Extract the (x, y) coordinate from the center of the cell holding the provided text.  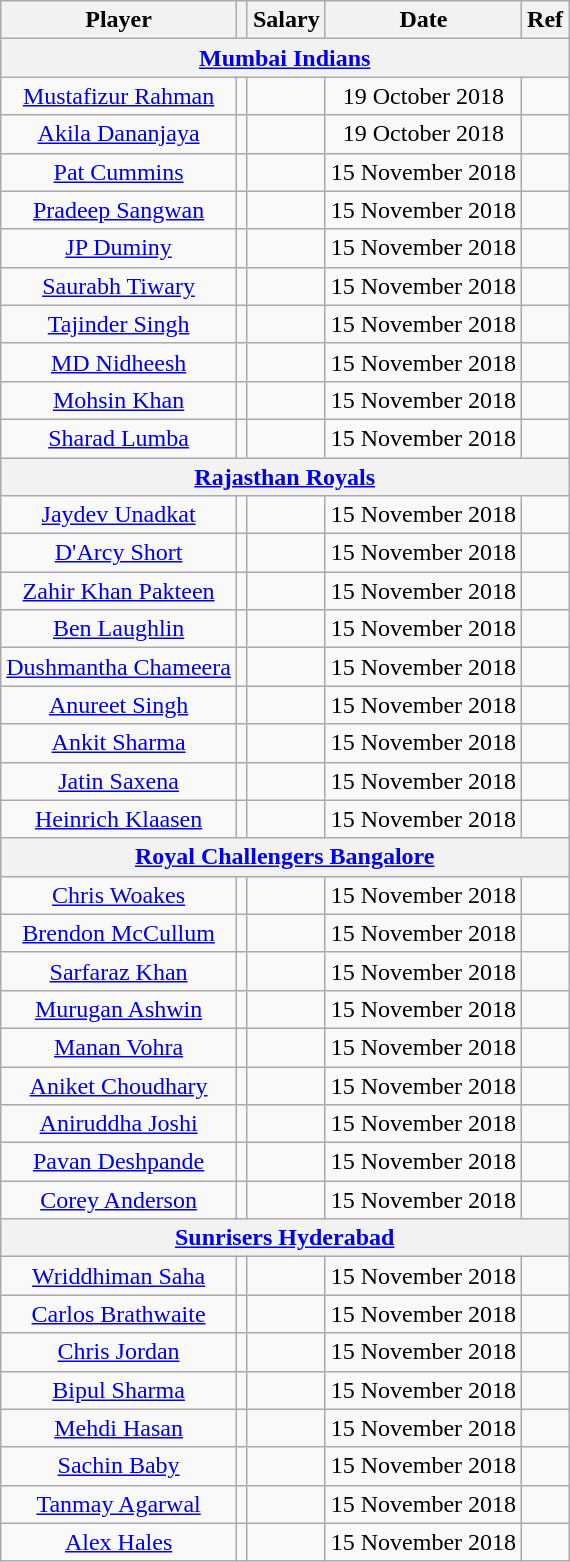
Pradeep Sangwan (119, 210)
Zahir Khan Pakteen (119, 591)
Sunrisers Hyderabad (285, 1238)
Chris Jordan (119, 1352)
Jatin Saxena (119, 781)
Rajasthan Royals (285, 477)
Sachin Baby (119, 1466)
Murugan Ashwin (119, 1009)
Sharad Lumba (119, 438)
D'Arcy Short (119, 553)
Ben Laughlin (119, 629)
Saurabh Tiwary (119, 286)
Manan Vohra (119, 1047)
Jaydev Unadkat (119, 515)
Mumbai Indians (285, 58)
Mehdi Hasan (119, 1428)
Date (423, 20)
Mohsin Khan (119, 400)
Aniruddha Joshi (119, 1124)
Heinrich Klaasen (119, 819)
Pavan Deshpande (119, 1162)
Bipul Sharma (119, 1390)
Dushmantha Chameera (119, 667)
Tajinder Singh (119, 324)
Alex Hales (119, 1542)
JP Duminy (119, 248)
Chris Woakes (119, 895)
Anureet Singh (119, 705)
MD Nidheesh (119, 362)
Aniket Choudhary (119, 1085)
Carlos Brathwaite (119, 1314)
Royal Challengers Bangalore (285, 857)
Brendon McCullum (119, 933)
Sarfaraz Khan (119, 971)
Ankit Sharma (119, 743)
Mustafizur Rahman (119, 96)
Wriddhiman Saha (119, 1276)
Tanmay Agarwal (119, 1504)
Corey Anderson (119, 1200)
Akila Dananjaya (119, 134)
Pat Cummins (119, 172)
Ref (546, 20)
Player (119, 20)
Salary (286, 20)
